Pinpoint the cell where the given text exists, returning its (x, y) midpoint coordinate. 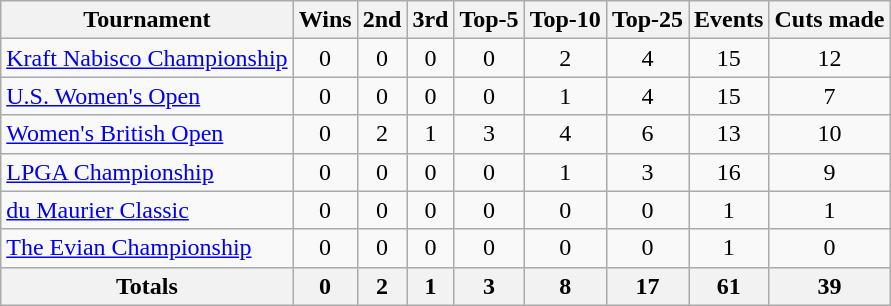
Wins (325, 20)
Totals (147, 286)
Women's British Open (147, 134)
7 (830, 96)
Top-5 (489, 20)
17 (647, 286)
61 (729, 286)
2nd (382, 20)
16 (729, 172)
12 (830, 58)
10 (830, 134)
Top-10 (565, 20)
Events (729, 20)
39 (830, 286)
Tournament (147, 20)
13 (729, 134)
6 (647, 134)
U.S. Women's Open (147, 96)
8 (565, 286)
The Evian Championship (147, 248)
du Maurier Classic (147, 210)
Kraft Nabisco Championship (147, 58)
3rd (430, 20)
LPGA Championship (147, 172)
9 (830, 172)
Cuts made (830, 20)
Top-25 (647, 20)
